Search for the cell housing the specified text and yield its (x, y) center coordinate. 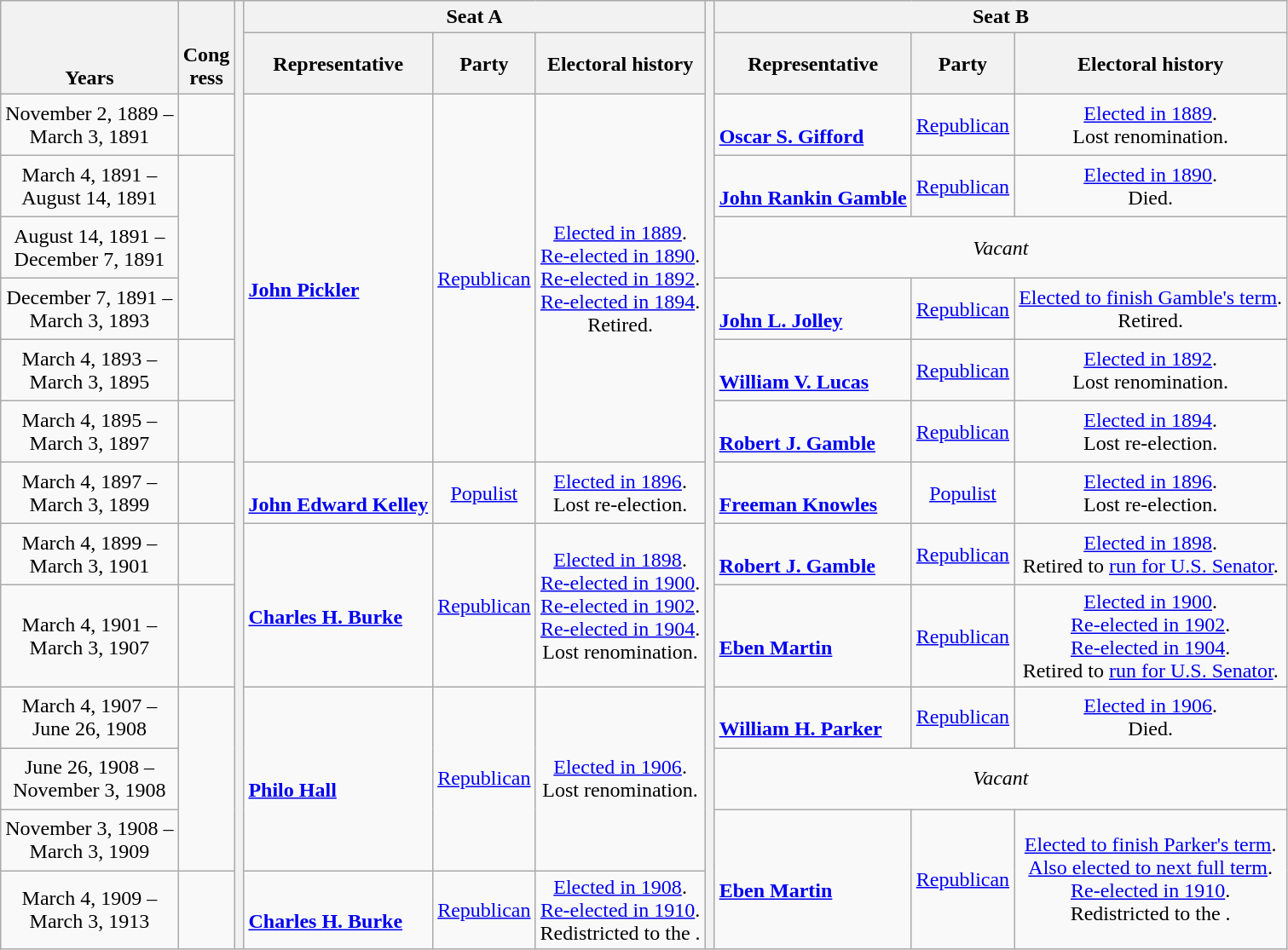
Elected in 1900.Re-elected in 1902.Re-elected in 1904.Retired to run for U.S. Senator. (1151, 636)
Congress (206, 48)
William H. Parker (813, 717)
Elected to finish Gamble's term.Retired. (1151, 309)
June 26, 1908 –November 3, 1908 (90, 779)
Years (90, 48)
March 4, 1909 –March 3, 1913 (90, 910)
Seat B (1001, 17)
March 4, 1901 –March 3, 1907 (90, 636)
March 4, 1897 –March 3, 1899 (90, 493)
August 14, 1891 –December 7, 1891 (90, 248)
Elected to finish Parker's term.Also elected to next full term.Re-elected in 1910.Redistricted to the . (1151, 879)
December 7, 1891 –March 3, 1893 (90, 309)
Elected in 1906.Lost renomination. (621, 779)
Philo Hall (338, 779)
March 4, 1891 –August 14, 1891 (90, 187)
November 3, 1908 –March 3, 1909 (90, 840)
November 2, 1889 –March 3, 1891 (90, 125)
John Rankin Gamble (813, 187)
March 4, 1895 –March 3, 1897 (90, 432)
Elected in 1906.Died. (1151, 717)
Elected in 1889.Re-elected in 1890.Re-elected in 1892.Re-elected in 1894.Retired. (621, 279)
John Edward Kelley (338, 493)
Seat A (474, 17)
Elected in 1908.Re-elected in 1910.Redistricted to the . (621, 910)
John L. Jolley (813, 309)
Elected in 1890.Died. (1151, 187)
March 4, 1893 –March 3, 1895 (90, 371)
John Pickler (338, 279)
William V. Lucas (813, 371)
Elected in 1889.Lost renomination. (1151, 125)
Oscar S. Gifford (813, 125)
March 4, 1899 –March 3, 1901 (90, 555)
Elected in 1898.Re-elected in 1900.Re-elected in 1902.Re-elected in 1904.Lost renomination. (621, 605)
Elected in 1898.Retired to run for U.S. Senator. (1151, 555)
Freeman Knowles (813, 493)
Elected in 1894.Lost re-election. (1151, 432)
Elected in 1892.Lost renomination. (1151, 371)
March 4, 1907 –June 26, 1908 (90, 717)
